For the text-containing cell, return its midpoint in (x, y) coordinate format. 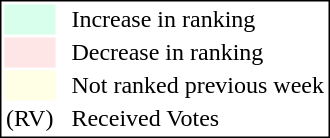
Received Votes (198, 119)
(RV) (29, 119)
Decrease in ranking (198, 53)
Not ranked previous week (198, 85)
Increase in ranking (198, 19)
